Identify which cell holds the provided text, then report its [X, Y] central coordinate. 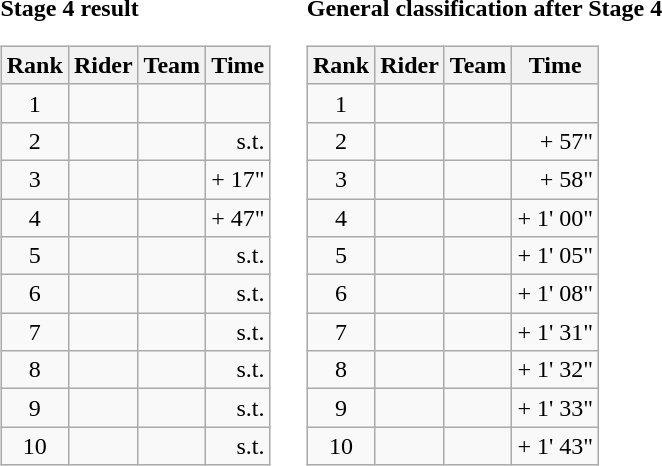
+ 58" [556, 179]
+ 1' 31" [556, 332]
+ 17" [238, 179]
+ 1' 33" [556, 408]
+ 57" [556, 141]
+ 1' 05" [556, 256]
+ 1' 08" [556, 294]
+ 1' 00" [556, 217]
+ 47" [238, 217]
+ 1' 32" [556, 370]
+ 1' 43" [556, 446]
